Pinpoint the cell where the given text exists, returning its [X, Y] midpoint coordinate. 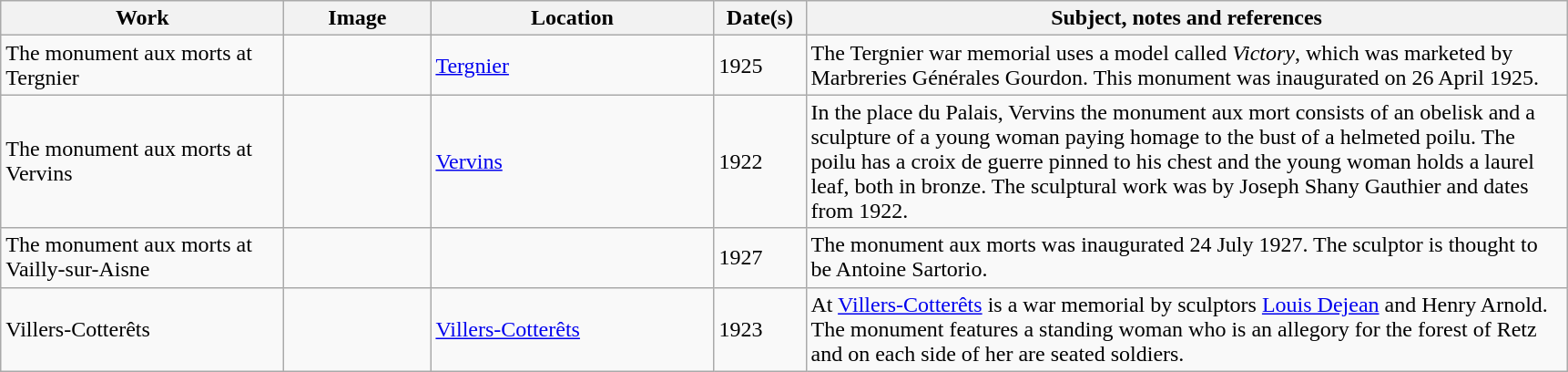
The monument aux morts at Tergnier [142, 66]
The monument aux morts at Vailly-sur-Aisne [142, 257]
1922 [759, 161]
Vervins [572, 161]
The monument aux morts was inaugurated 24 July 1927. The sculptor is thought to be Antoine Sartorio. [1186, 257]
1925 [759, 66]
Tergnier [572, 66]
Subject, notes and references [1186, 18]
1923 [759, 329]
Location [572, 18]
1927 [759, 257]
Date(s) [759, 18]
The monument aux morts at Vervins [142, 161]
Image [357, 18]
Work [142, 18]
